Scan for the cell matching the given text and deliver its [X, Y] coordinate at center. 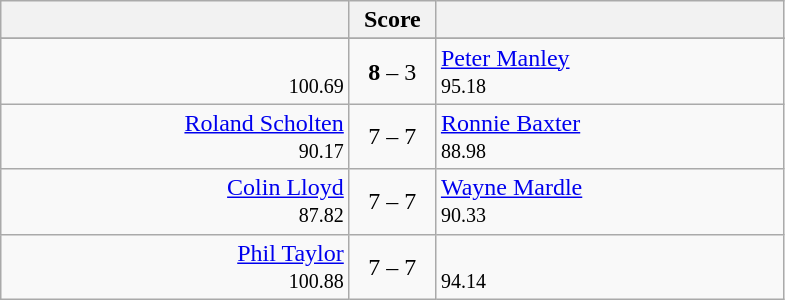
Ronnie Baxter 88.98 [610, 136]
Peter Manley 95.18 [610, 72]
Colin Lloyd 87.82 [176, 202]
100.69 [176, 72]
Roland Scholten 90.17 [176, 136]
94.14 [610, 266]
Phil Taylor 100.88 [176, 266]
Score [392, 20]
8 – 3 [392, 72]
Wayne Mardle 90.33 [610, 202]
